Find where the given text appears and provide that cell's center as [x, y] coordinate. 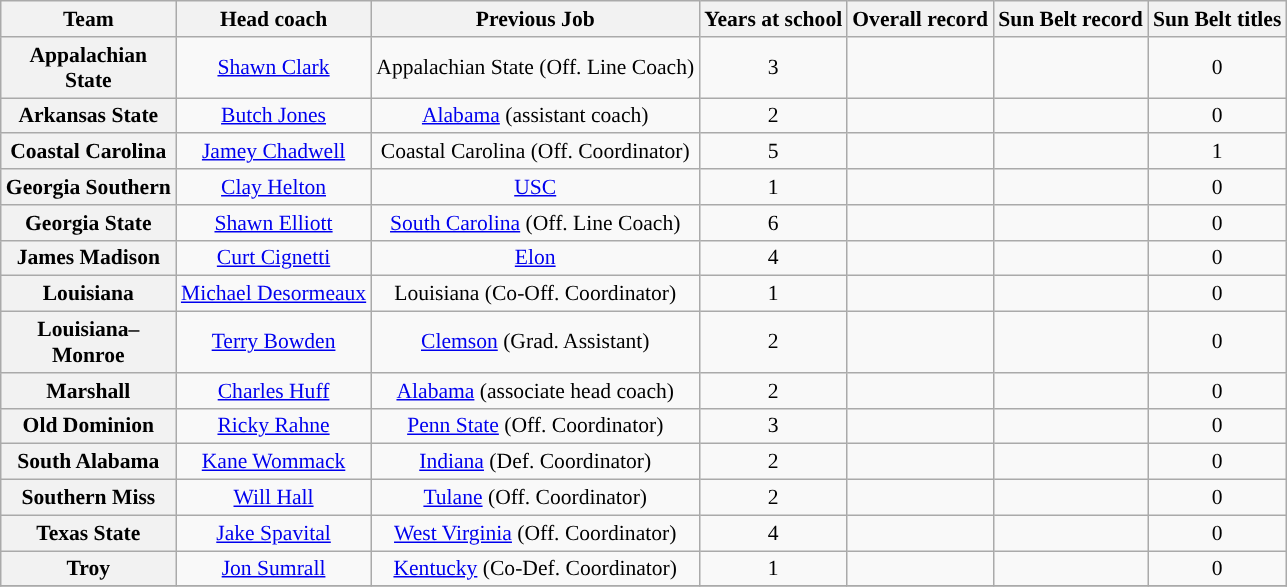
Sun Belt record [1070, 19]
Tulane (Off. Coordinator) [535, 498]
Appalachian State [88, 68]
Jon Sumrall [274, 569]
Kane Wommack [274, 462]
Team [88, 19]
Sun Belt titles [1217, 19]
Jake Spavital [274, 533]
Charles Huff [274, 391]
5 [773, 152]
Jamey Chadwell [274, 152]
Troy [88, 569]
Clemson (Grad. Assistant) [535, 342]
Butch Jones [274, 116]
Alabama (associate head coach) [535, 391]
Terry Bowden [274, 342]
Penn State (Off. Coordinator) [535, 426]
Overall record [920, 19]
Southern Miss [88, 498]
Ricky Rahne [274, 426]
James Madison [88, 258]
Louisiana (Co-Off. Coordinator) [535, 294]
Will Hall [274, 498]
Old Dominion [88, 426]
Alabama (assistant coach) [535, 116]
Kentucky (Co-Def. Coordinator) [535, 569]
Appalachian State (Off. Line Coach) [535, 68]
Head coach [274, 19]
Georgia Southern [88, 187]
Coastal Carolina (Off. Coordinator) [535, 152]
Louisiana [88, 294]
South Carolina (Off. Line Coach) [535, 223]
Previous Job [535, 19]
Years at school [773, 19]
Shawn Elliott [274, 223]
Shawn Clark [274, 68]
Elon [535, 258]
USC [535, 187]
Curt Cignetti [274, 258]
Clay Helton [274, 187]
Coastal Carolina [88, 152]
West Virginia (Off. Coordinator) [535, 533]
Arkansas State [88, 116]
Marshall [88, 391]
Michael Desormeaux [274, 294]
Indiana (Def. Coordinator) [535, 462]
Georgia State [88, 223]
6 [773, 223]
Texas State [88, 533]
South Alabama [88, 462]
Louisiana–Monroe [88, 342]
